Locate the cell with the specified text and output its (x, y) center coordinate. 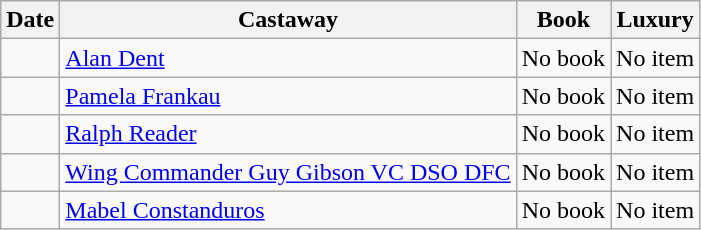
Book (563, 20)
Mabel Constanduros (288, 210)
Pamela Frankau (288, 96)
Ralph Reader (288, 134)
Wing Commander Guy Gibson VC DSO DFC (288, 172)
Luxury (656, 20)
Alan Dent (288, 58)
Date (30, 20)
Castaway (288, 20)
